Locate the cell with the specified text and output its [x, y] center coordinate. 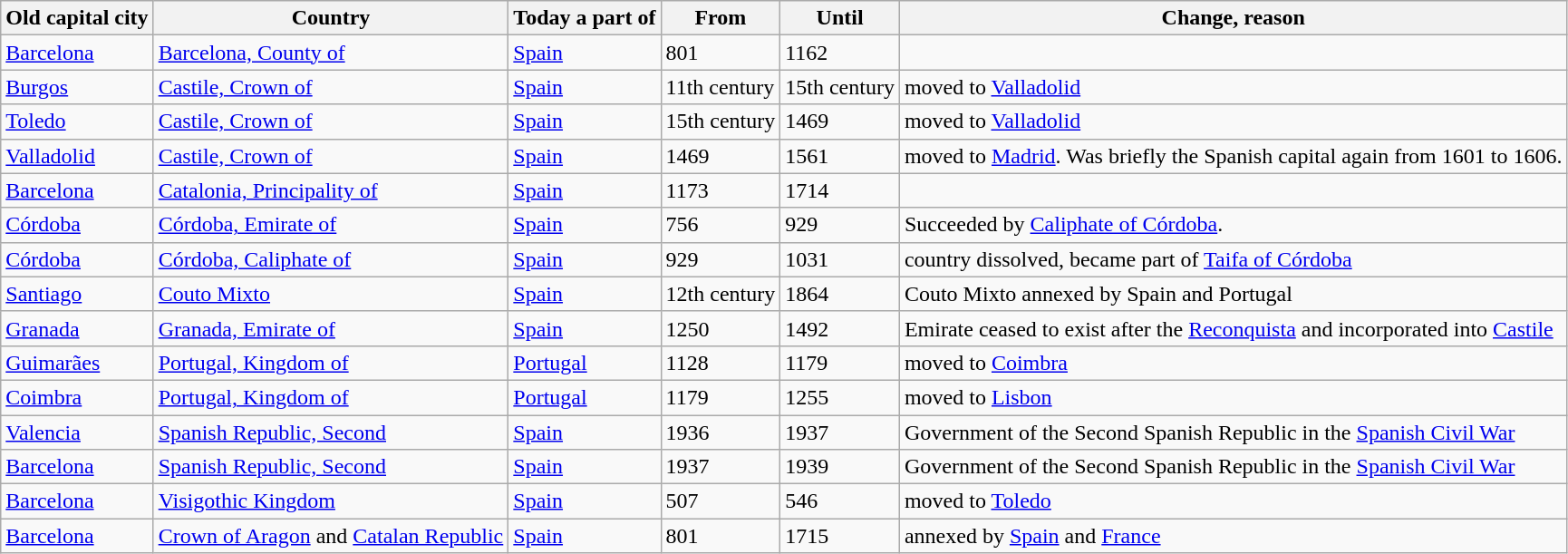
Córdoba, Caliphate of [331, 259]
Santiago [77, 294]
Guimarães [77, 363]
Succeeded by Caliphate of Córdoba. [1233, 225]
Crown of Aragon and Catalan Republic [331, 536]
1715 [840, 536]
507 [721, 501]
Until [840, 18]
Old capital city [77, 18]
1128 [721, 363]
1162 [840, 53]
1492 [840, 328]
Change, reason [1233, 18]
1939 [840, 467]
756 [721, 225]
moved to Lisbon [1233, 397]
1864 [840, 294]
Valladolid [77, 156]
Country [331, 18]
Emirate ceased to exist after the Reconquista and incorporated into Castile [1233, 328]
Coimbra [77, 397]
moved to Toledo [1233, 501]
Visigothic Kingdom [331, 501]
1031 [840, 259]
1714 [840, 190]
Burgos [77, 87]
Granada, Emirate of [331, 328]
1561 [840, 156]
annexed by Spain and France [1233, 536]
Valencia [77, 433]
1173 [721, 190]
From [721, 18]
1250 [721, 328]
Barcelona, County of [331, 53]
Córdoba, Emirate of [331, 225]
Granada [77, 328]
Today a part of [585, 18]
country dissolved, became part of Taifa of Córdoba [1233, 259]
1255 [840, 397]
Couto Mixto [331, 294]
Toledo [77, 121]
Catalonia, Principality of [331, 190]
1936 [721, 433]
moved to Coimbra [1233, 363]
11th century [721, 87]
Couto Mixto annexed by Spain and Portugal [1233, 294]
moved to Madrid. Was briefly the Spanish capital again from 1601 to 1606. [1233, 156]
546 [840, 501]
12th century [721, 294]
